Pinpoint the cell where the given text exists, returning its [x, y] midpoint coordinate. 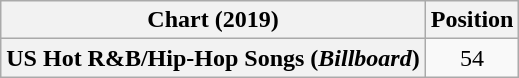
Chart (2019) [213, 20]
Position [472, 20]
US Hot R&B/Hip-Hop Songs (Billboard) [213, 58]
54 [472, 58]
